Search for the cell housing the specified text and yield its (x, y) center coordinate. 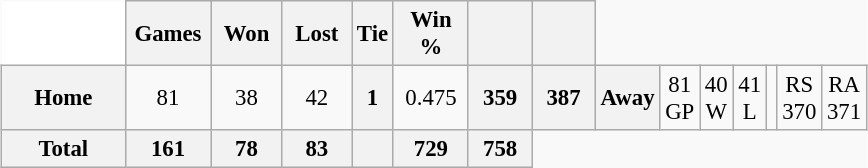
Total (64, 149)
Away (628, 98)
Games (168, 34)
83 (316, 149)
38 (246, 98)
Lost (316, 34)
81 (168, 98)
41 L (750, 98)
Home (64, 98)
0.475 (430, 98)
161 (168, 149)
42 (316, 98)
Tie (373, 34)
78 (246, 149)
81 GP (680, 98)
1 (373, 98)
387 (564, 98)
Win % (430, 34)
RA 371 (844, 98)
RS 370 (800, 98)
40 W (716, 98)
758 (500, 149)
Won (246, 34)
359 (500, 98)
729 (430, 149)
